Extract the [x, y] coordinate from the center of the cell holding the provided text.  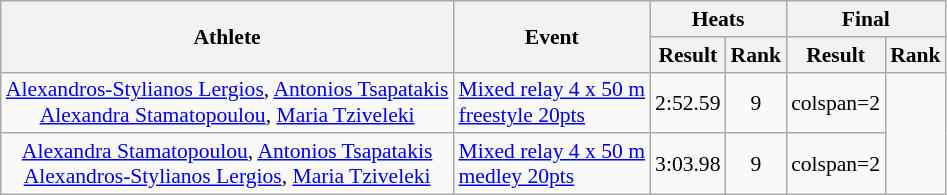
2:52.59 [688, 102]
Final [866, 19]
3:03.98 [688, 164]
Alexandros-Stylianos Lergios, Antonios Tsapatakis Alexandra Stamatopoulou, Maria Tziveleki [228, 102]
Alexandra Stamatopoulou, Antonios Tsapatakis Alexandros-Stylianos Lergios, Maria Tziveleki [228, 164]
Mixed relay 4 x 50 m freestyle 20pts [552, 102]
Event [552, 36]
Athlete [228, 36]
Mixed relay 4 x 50 m medley 20pts [552, 164]
Heats [718, 19]
